Detect which cell encompasses the target text, then output its [x, y] center coordinate. 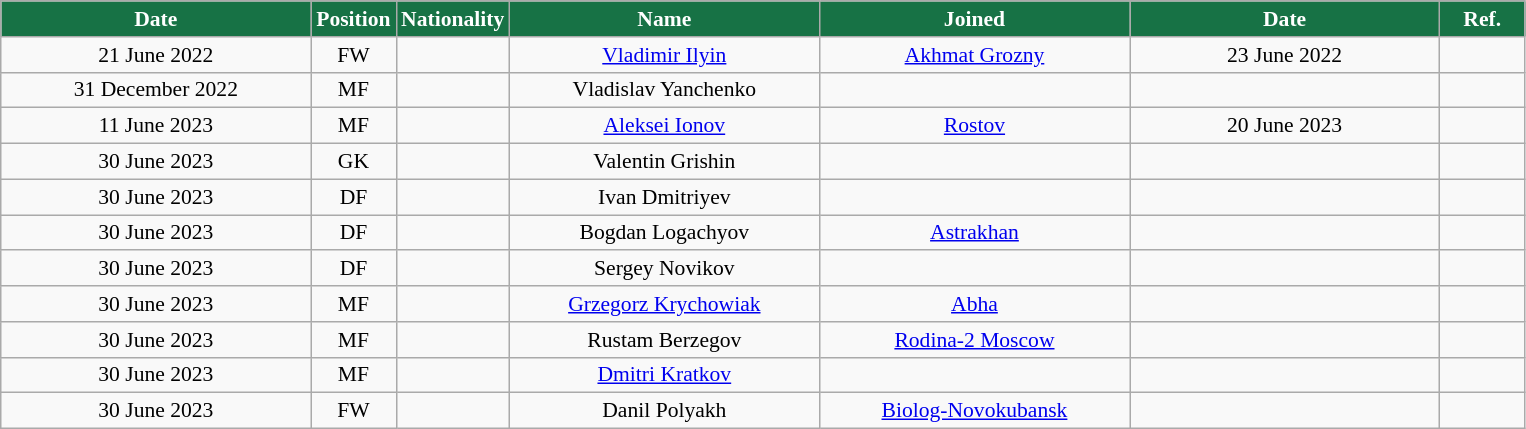
21 June 2022 [156, 55]
Dmitri Kratkov [664, 375]
Ref. [1482, 19]
Vladimir Ilyin [664, 55]
Joined [974, 19]
Biolog-Novokubansk [974, 411]
Nationality [452, 19]
11 June 2023 [156, 126]
Sergey Novikov [664, 269]
Grzegorz Krychowiak [664, 304]
Name [664, 19]
Position [354, 19]
20 June 2023 [1285, 126]
Astrakhan [974, 233]
GK [354, 162]
Ivan Dmitriyev [664, 197]
Rostov [974, 126]
Valentin Grishin [664, 162]
Aleksei Ionov [664, 126]
Rustam Berzegov [664, 340]
Rodina-2 Moscow [974, 340]
Akhmat Grozny [974, 55]
Abha [974, 304]
31 December 2022 [156, 90]
Vladislav Yanchenko [664, 90]
23 June 2022 [1285, 55]
Bogdan Logachyov [664, 233]
Danil Polyakh [664, 411]
